Extract the [x, y] coordinate from the center of the cell holding the provided text.  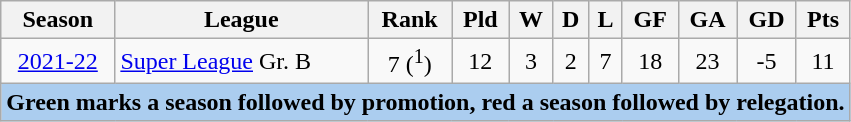
11 [823, 62]
Super League Gr. B [242, 62]
Pld [480, 20]
Season [58, 20]
Green marks a season followed by promotion, red a season followed by relegation. [426, 102]
23 [708, 62]
Rank [410, 20]
2 [571, 62]
L [605, 20]
GF [650, 20]
2021-22 [58, 62]
W [531, 20]
-5 [766, 62]
7 [605, 62]
D [571, 20]
Pts [823, 20]
7 (1) [410, 62]
18 [650, 62]
League [242, 20]
GA [708, 20]
3 [531, 62]
12 [480, 62]
GD [766, 20]
